Extract the [X, Y] coordinate from the center of the cell holding the provided text.  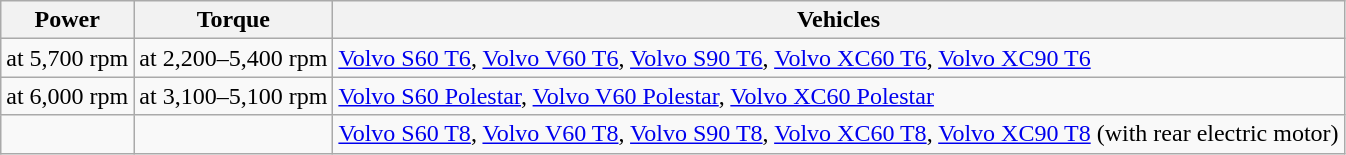
Volvo S60 T6, Volvo V60 T6, Volvo S90 T6, Volvo XC60 T6, Volvo XC90 T6 [838, 58]
at 5,700 rpm [68, 58]
Volvo S60 Polestar, Volvo V60 Polestar, Volvo XC60 Polestar [838, 96]
at 2,200–5,400 rpm [234, 58]
at 3,100–5,100 rpm [234, 96]
Torque [234, 20]
Vehicles [838, 20]
Volvo S60 T8, Volvo V60 T8, Volvo S90 T8, Volvo XC60 T8, Volvo XC90 T8 (with rear electric motor) [838, 134]
at 6,000 rpm [68, 96]
Power [68, 20]
